Capture the cell that displays the provided text and extract its (X, Y) central coordinate. 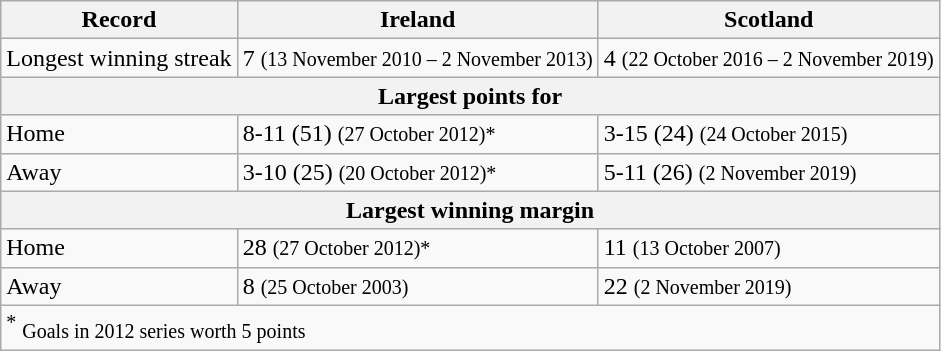
28 (27 October 2012)* (418, 248)
Record (119, 20)
11 (13 October 2007) (768, 248)
22 (2 November 2019) (768, 286)
Longest winning streak (119, 58)
5-11 (26) (2 November 2019) (768, 172)
3-10 (25) (20 October 2012)* (418, 172)
Largest points for (470, 96)
3-15 (24) (24 October 2015) (768, 134)
8-11 (51) (27 October 2012)* (418, 134)
8 (25 October 2003) (418, 286)
Largest winning margin (470, 210)
Scotland (768, 20)
Ireland (418, 20)
7 (13 November 2010 – 2 November 2013) (418, 58)
* Goals in 2012 series worth 5 points (470, 328)
4 (22 October 2016 – 2 November 2019) (768, 58)
